Find where the given text appears and provide that cell's center as [x, y] coordinate. 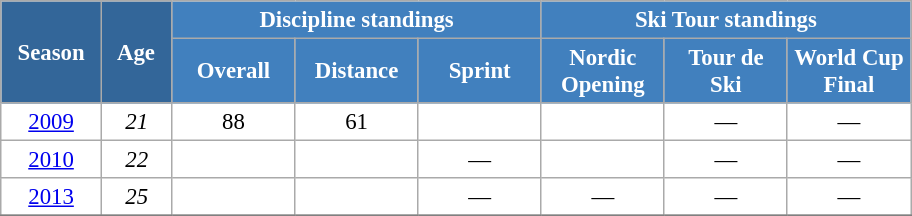
Tour deSki [726, 72]
2010 [52, 160]
61 [356, 122]
25 [136, 197]
Distance [356, 72]
Discipline standings [356, 20]
2013 [52, 197]
2009 [52, 122]
Sprint [480, 72]
Ski Tour standings [726, 20]
World CupFinal [848, 72]
Overall [234, 72]
88 [234, 122]
NordicOpening [602, 72]
21 [136, 122]
Season [52, 52]
Age [136, 52]
22 [136, 160]
